Find where the given text appears and provide that cell's center as (x, y) coordinate. 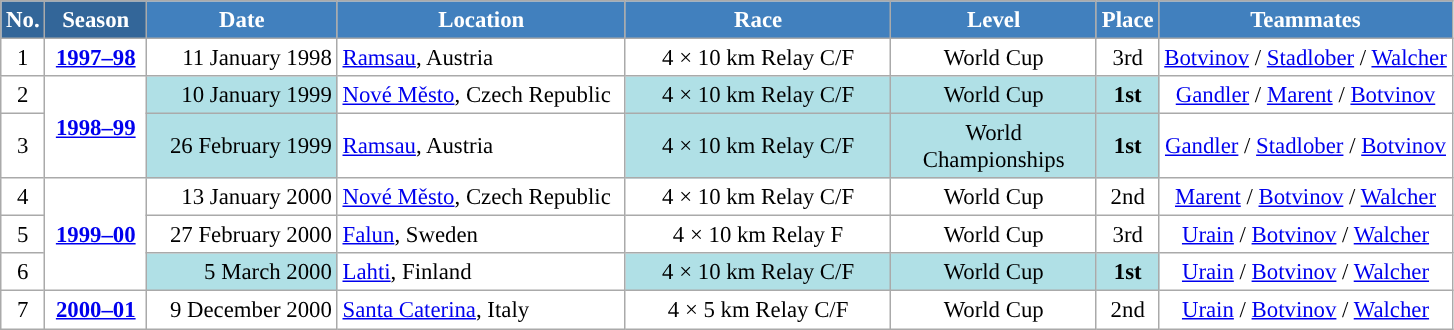
10 January 1999 (242, 95)
3 (23, 146)
Teammates (1306, 20)
4 × 5 km Relay C/F (758, 310)
27 February 2000 (242, 235)
Season (96, 20)
Level (994, 20)
Race (758, 20)
Santa Caterina, Italy (481, 310)
World Championships (994, 146)
Date (242, 20)
1 (23, 58)
Location (481, 20)
26 February 1999 (242, 146)
Gandler / Marent / Botvinov (1306, 95)
1997–98 (96, 58)
1998–99 (96, 127)
2000–01 (96, 310)
7 (23, 310)
Lahti, Finland (481, 273)
1999–00 (96, 234)
Place (1127, 20)
5 March 2000 (242, 273)
No. (23, 20)
Gandler / Stadlober / Botvinov (1306, 146)
5 (23, 235)
Falun, Sweden (481, 235)
4 × 10 km Relay F (758, 235)
9 December 2000 (242, 310)
6 (23, 273)
4 (23, 197)
2 (23, 95)
13 January 2000 (242, 197)
11 January 1998 (242, 58)
Marent / Botvinov / Walcher (1306, 197)
Botvinov / Stadlober / Walcher (1306, 58)
